Identify which cell holds the provided text, then report its (x, y) central coordinate. 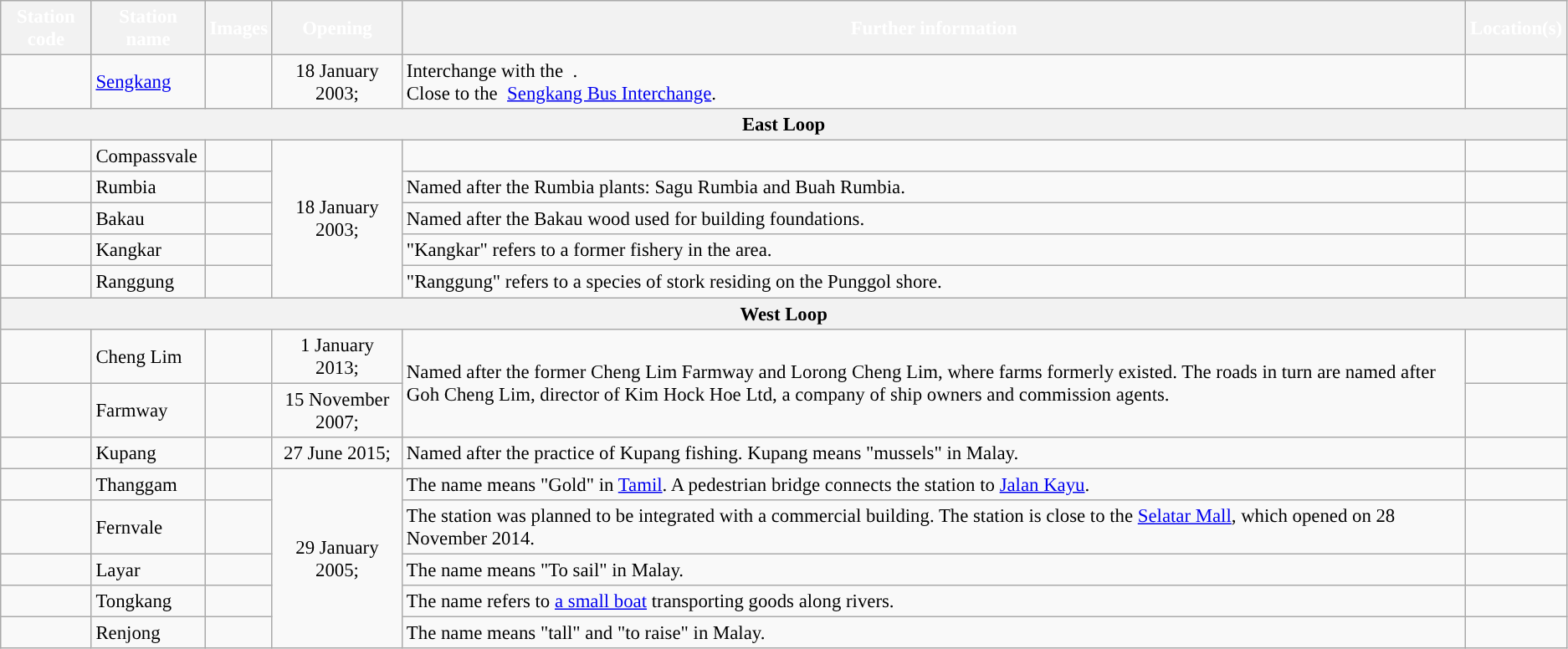
Named after the Rumbia plants: Sagu Rumbia and Buah Rumbia. (934, 187)
Kupang (148, 452)
Further information (934, 28)
Opening (336, 28)
The name means "To sail" in Malay. (934, 570)
West Loop (784, 314)
Cheng Lim (148, 356)
Bakau (148, 219)
The name refers to a small boat transporting goods along rivers. (934, 601)
Named after the Bakau wood used for building foundations. (934, 219)
1 January 2013; (336, 356)
The station was planned to be integrated with a commercial building. The station is close to the Selatar Mall, which opened on 28 November 2014. (934, 527)
Fernvale (148, 527)
27 June 2015; (336, 452)
Interchange with the .Close to the Sengkang Bus Interchange. (934, 82)
"Ranggung" refers to a species of stork residing on the Punggol shore. (934, 282)
Kangkar (148, 250)
Sengkang (148, 82)
Images (238, 28)
"Kangkar" refers to a former fishery in the area. (934, 250)
29 January 2005; (336, 559)
Named after the practice of Kupang fishing. Kupang means "mussels" in Malay. (934, 452)
Location(s) (1516, 28)
Compassvale (148, 156)
Tongkang (148, 601)
East Loop (784, 125)
Ranggung (148, 282)
Layar (148, 570)
Station code (46, 28)
Farmway (148, 410)
Renjong (148, 632)
15 November 2007; (336, 410)
Station name (148, 28)
Rumbia (148, 187)
The name means "Gold" in Tamil. A pedestrian bridge connects the station to Jalan Kayu. (934, 484)
Thanggam (148, 484)
The name means "tall" and "to raise" in Malay. (934, 632)
